From the cell containing the given text, extract its center point as (x, y) coordinate. 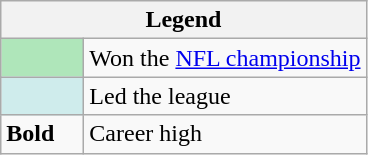
Won the NFL championship (225, 58)
Career high (225, 134)
Legend (184, 20)
Led the league (225, 96)
Bold (42, 134)
